From the cell containing the given text, extract its center point as [x, y] coordinate. 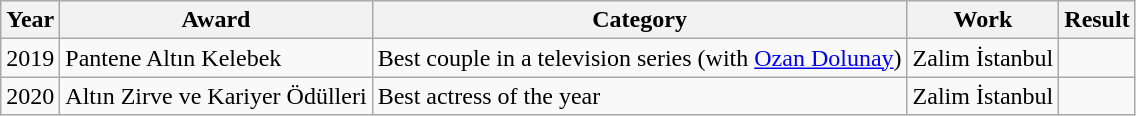
Best couple in a television series (with Ozan Dolunay) [640, 58]
Best actress of the year [640, 96]
Category [640, 20]
2020 [30, 96]
Award [216, 20]
Result [1097, 20]
Year [30, 20]
Work [983, 20]
2019 [30, 58]
Pantene Altın Kelebek [216, 58]
Altın Zirve ve Kariyer Ödülleri [216, 96]
